From the cell containing the given text, extract its center point as (x, y) coordinate. 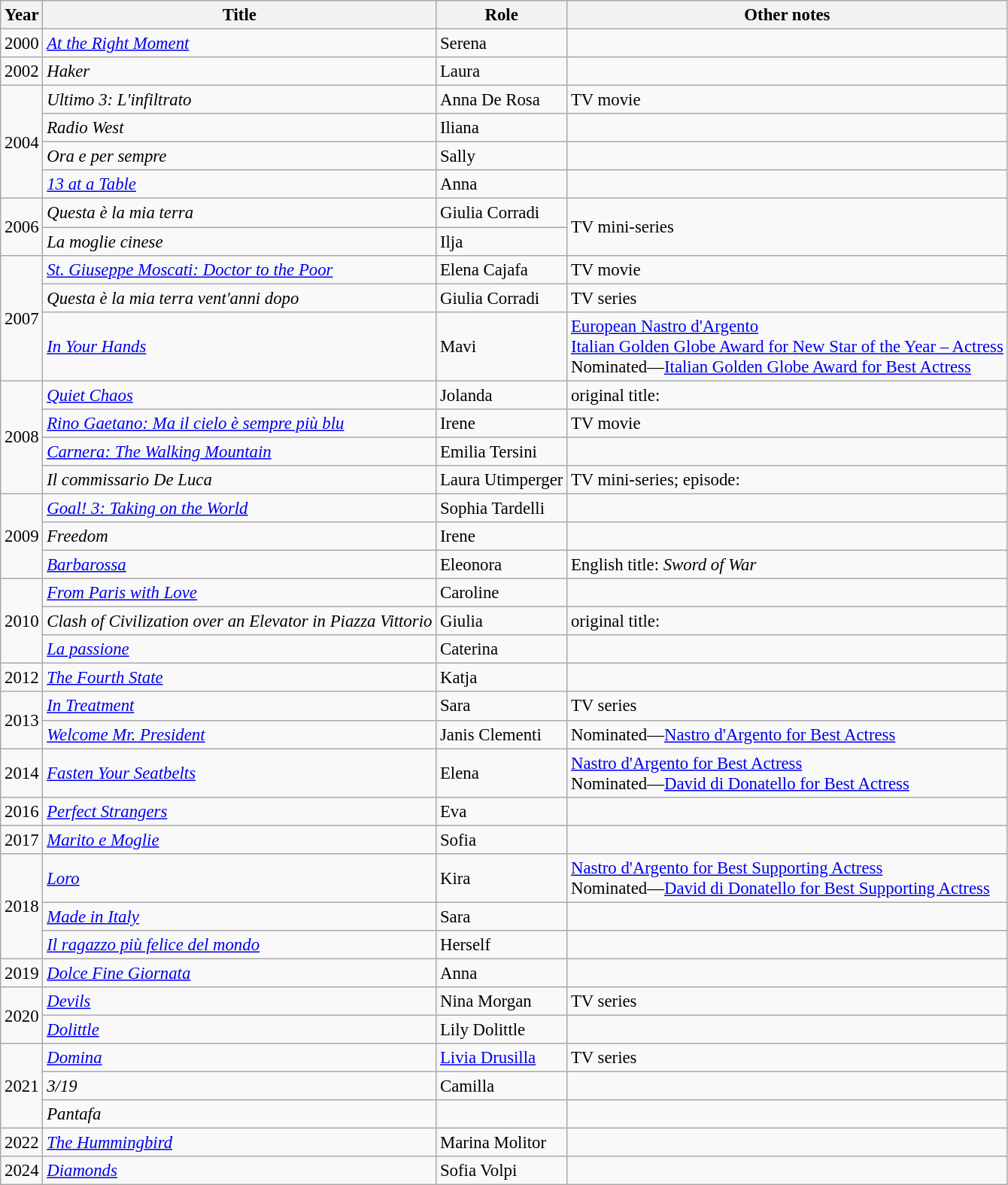
Elena (502, 773)
Quiet Chaos (239, 395)
Devils (239, 1001)
Emilia Tersini (502, 451)
Fasten Your Seatbelts (239, 773)
Kira (502, 879)
Caroline (502, 593)
2008 (22, 437)
13 at a Table (239, 184)
Role (502, 15)
Rino Gaetano: Ma il cielo è sempre più blu (239, 424)
Marina Molitor (502, 1143)
2017 (22, 840)
Freedom (239, 536)
Other notes (787, 15)
Carnera: The Walking Mountain (239, 451)
2013 (22, 721)
Il commissario De Luca (239, 480)
Eleonora (502, 565)
2020 (22, 1016)
Dolittle (239, 1030)
Caterina (502, 649)
Ilja (502, 242)
2010 (22, 621)
The Fourth State (239, 678)
Clash of Civilization over an Elevator in Piazza Vittorio (239, 621)
2022 (22, 1143)
La moglie cinese (239, 242)
2021 (22, 1086)
Loro (239, 879)
2009 (22, 536)
Camilla (502, 1086)
Janis Clementi (502, 734)
Pantafa (239, 1114)
TV mini-series; episode: (787, 480)
Laura (502, 71)
Marito e Moglie (239, 840)
Nastro d'Argento for Best Supporting ActressNominated—David di Donatello for Best Supporting Actress (787, 879)
Questa è la mia terra vent'anni dopo (239, 298)
Title (239, 15)
2007 (22, 318)
2019 (22, 973)
Nominated—Nastro d'Argento for Best Actress (787, 734)
From Paris with Love (239, 593)
Dolce Fine Giornata (239, 973)
Radio West (239, 128)
In Your Hands (239, 346)
Domina (239, 1058)
Herself (502, 945)
Laura Utimperger (502, 480)
Made in Italy (239, 916)
Questa è la mia terra (239, 213)
Eva (502, 811)
The Hummingbird (239, 1143)
Sofia (502, 840)
2004 (22, 142)
Serena (502, 44)
Barbarossa (239, 565)
Jolanda (502, 395)
2012 (22, 678)
3/19 (239, 1086)
Il ragazzo più felice del mondo (239, 945)
Haker (239, 71)
Ultimo 3: L'infiltrato (239, 100)
La passione (239, 649)
2000 (22, 44)
2016 (22, 811)
Goal! 3: Taking on the World (239, 508)
Iliana (502, 128)
Ora e per sempre (239, 156)
English title: Sword of War (787, 565)
Year (22, 15)
Giulia (502, 621)
Katja (502, 678)
At the Right Moment (239, 44)
In Treatment (239, 706)
Sally (502, 156)
TV mini-series (787, 227)
Nina Morgan (502, 1001)
European Nastro d'ArgentoItalian Golden Globe Award for New Star of the Year – ActressNominated—Italian Golden Globe Award for Best Actress (787, 346)
Perfect Strangers (239, 811)
St. Giuseppe Moscati: Doctor to the Poor (239, 269)
Nastro d'Argento for Best ActressNominated—David di Donatello for Best Actress (787, 773)
2002 (22, 71)
Elena Cajafa (502, 269)
2014 (22, 773)
2006 (22, 227)
Anna De Rosa (502, 100)
Mavi (502, 346)
Livia Drusilla (502, 1058)
Sophia Tardelli (502, 508)
Welcome Mr. President (239, 734)
Lily Dolittle (502, 1030)
2018 (22, 907)
